Provide the (X, Y) coordinate of the cell's center where the given text is located.  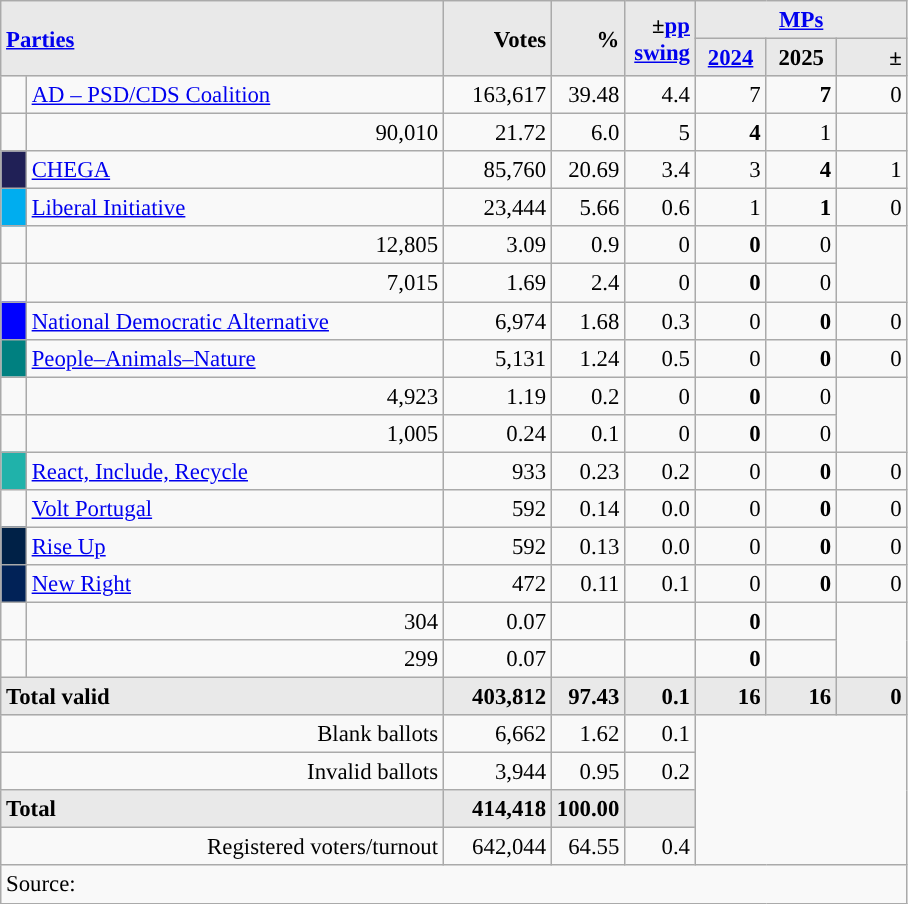
6,662 (497, 734)
163,617 (497, 95)
0.6 (660, 208)
64.55 (588, 847)
0.14 (588, 509)
0.5 (660, 358)
1.24 (588, 358)
± (872, 58)
97.43 (588, 697)
3,944 (497, 772)
3.4 (660, 170)
12,805 (234, 245)
1.19 (497, 396)
Registered voters/turnout (222, 847)
39.48 (588, 95)
403,812 (497, 697)
2025 (802, 58)
304 (234, 621)
642,044 (497, 847)
Parties (222, 38)
1.69 (497, 283)
3 (730, 170)
4.4 (660, 95)
5 (660, 133)
0.9 (588, 245)
21.72 (497, 133)
6,974 (497, 321)
4,923 (234, 396)
Total valid (222, 697)
0.4 (660, 847)
0.24 (497, 433)
6.0 (588, 133)
Total (222, 809)
5,131 (497, 358)
414,418 (497, 809)
0.3 (660, 321)
0.13 (588, 546)
1,005 (234, 433)
Volt Portugal (234, 509)
472 (497, 584)
National Democratic Alternative (234, 321)
AD – PSD/CDS Coalition (234, 95)
1.68 (588, 321)
Source: (454, 885)
2.4 (588, 283)
23,444 (497, 208)
3.09 (497, 245)
933 (497, 471)
100.00 (588, 809)
5.66 (588, 208)
7,015 (234, 283)
0.95 (588, 772)
20.69 (588, 170)
MPs (801, 20)
Liberal Initiative (234, 208)
299 (234, 659)
New Right (234, 584)
React, Include, Recycle (234, 471)
90,010 (234, 133)
Invalid ballots (222, 772)
Votes (497, 38)
People–Animals–Nature (234, 358)
% (588, 38)
2024 (730, 58)
Rise Up (234, 546)
1.62 (588, 734)
0.23 (588, 471)
±pp swing (660, 38)
0.11 (588, 584)
CHEGA (234, 170)
85,760 (497, 170)
Blank ballots (222, 734)
